For the text-containing cell, return its midpoint in (X, Y) coordinate format. 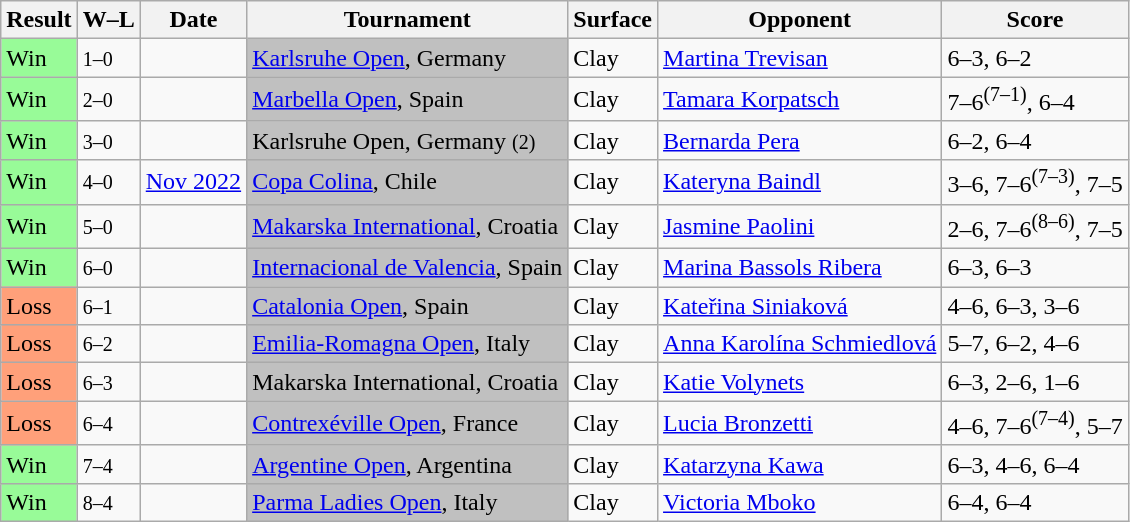
Tournament (408, 20)
4–0 (108, 182)
2–0 (108, 100)
6–4 (108, 424)
Katie Volynets (800, 382)
3–6, 7–6(7–3), 7–5 (1035, 182)
Nov 2022 (193, 182)
6–3, 4–6, 6–4 (1035, 464)
Argentine Open, Argentina (408, 464)
Karlsruhe Open, Germany (408, 58)
Lucia Bronzetti (800, 424)
3–0 (108, 140)
Emilia-Romagna Open, Italy (408, 344)
Copa Colina, Chile (408, 182)
W–L (108, 20)
7–4 (108, 464)
7–6(7–1), 6–4 (1035, 100)
4–6, 7–6(7–4), 5–7 (1035, 424)
6–1 (108, 306)
Marina Bassols Ribera (800, 268)
Jasmine Paolini (800, 226)
5–7, 6–2, 4–6 (1035, 344)
6–3, 2–6, 1–6 (1035, 382)
2–6, 7–6(8–6), 7–5 (1035, 226)
5–0 (108, 226)
Date (193, 20)
Anna Karolína Schmiedlová (800, 344)
Surface (613, 20)
Opponent (800, 20)
Catalonia Open, Spain (408, 306)
6–2, 6–4 (1035, 140)
Bernarda Pera (800, 140)
6–3 (108, 382)
Karlsruhe Open, Germany (2) (408, 140)
Internacional de Valencia, Spain (408, 268)
Victoria Mboko (800, 502)
Score (1035, 20)
6–3, 6–2 (1035, 58)
Tamara Korpatsch (800, 100)
Kateřina Siniaková (800, 306)
Marbella Open, Spain (408, 100)
6–2 (108, 344)
4–6, 6–3, 3–6 (1035, 306)
6–4, 6–4 (1035, 502)
1–0 (108, 58)
Result (39, 20)
Kateryna Baindl (800, 182)
Katarzyna Kawa (800, 464)
Contrexéville Open, France (408, 424)
Parma Ladies Open, Italy (408, 502)
Martina Trevisan (800, 58)
8–4 (108, 502)
6–3, 6–3 (1035, 268)
6–0 (108, 268)
